Pinpoint the cell where the given text exists, returning its [X, Y] midpoint coordinate. 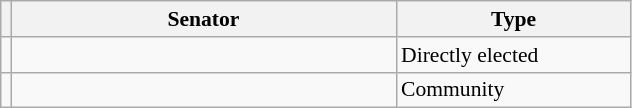
Type [514, 19]
Directly elected [514, 55]
Community [514, 90]
Senator [204, 19]
